Output the (x, y) coordinate of the center of the cell containing the given text.  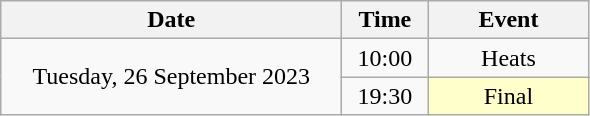
10:00 (385, 58)
19:30 (385, 96)
Date (172, 20)
Event (508, 20)
Tuesday, 26 September 2023 (172, 77)
Time (385, 20)
Heats (508, 58)
Final (508, 96)
